Detect which cell encompasses the target text, then output its (X, Y) center coordinate. 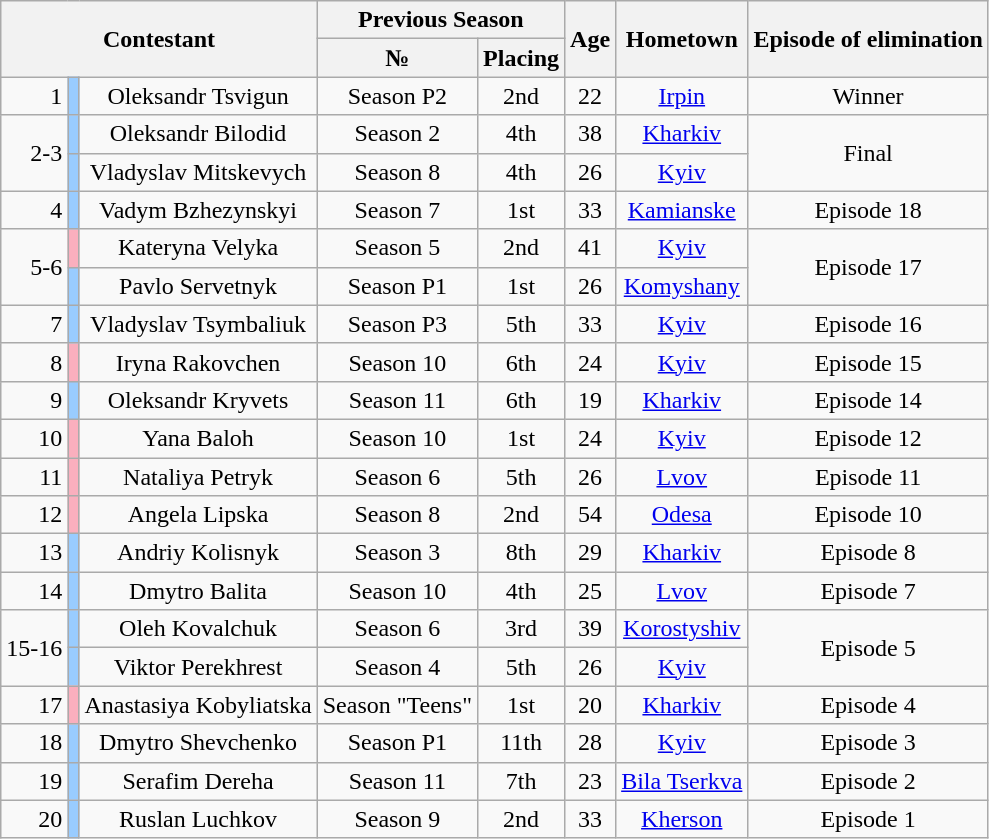
Contestant (159, 39)
Ruslan Luchkov (198, 819)
Komyshany (682, 286)
28 (590, 743)
Final (868, 153)
Hometown (682, 39)
Episode 4 (868, 705)
Kateryna Velyka (198, 248)
10 (34, 438)
Episode 14 (868, 400)
Dmytro Shevchenko (198, 743)
Vadym Bzhezynskyi (198, 210)
3rd (522, 629)
29 (590, 553)
Kamianske (682, 210)
Season 4 (397, 667)
Episode 18 (868, 210)
Episode 12 (868, 438)
Episode 7 (868, 591)
Season P2 (397, 96)
7th (522, 781)
Episode 1 (868, 819)
Viktor Perekhrest (198, 667)
1 (34, 96)
Serafim Dereha (198, 781)
Episode 8 (868, 553)
Episode 5 (868, 648)
Oleksandr Kryvets (198, 400)
Bila Tserkva (682, 781)
Episode 11 (868, 477)
Season 7 (397, 210)
Kherson (682, 819)
Anastasiya Kobyliatska (198, 705)
38 (590, 134)
Episode 3 (868, 743)
39 (590, 629)
Episode 16 (868, 324)
8th (522, 553)
Iryna Rakovchen (198, 362)
18 (34, 743)
Episode 15 (868, 362)
№ (397, 58)
Winner (868, 96)
5-6 (34, 267)
Season 3 (397, 553)
14 (34, 591)
41 (590, 248)
Episode of elimination (868, 39)
Season P3 (397, 324)
Dmytro Balita (198, 591)
Season 2 (397, 134)
Season 9 (397, 819)
Vladyslav Tsymbaliuk (198, 324)
Andriy Kolisnyk (198, 553)
54 (590, 515)
Age (590, 39)
Season 5 (397, 248)
Angela Lipska (198, 515)
Oleksandr Bilodid (198, 134)
Oleksandr Tsvigun (198, 96)
Episode 17 (868, 267)
Odesa (682, 515)
12 (34, 515)
Korostyshiv (682, 629)
Episode 10 (868, 515)
11 (34, 477)
23 (590, 781)
Yana Baloh (198, 438)
22 (590, 96)
13 (34, 553)
2-3 (34, 153)
8 (34, 362)
Oleh Kovalchuk (198, 629)
4 (34, 210)
Vladyslav Mitskevych (198, 172)
11th (522, 743)
Irpin (682, 96)
Pavlo Servetnyk (198, 286)
7 (34, 324)
Placing (522, 58)
17 (34, 705)
9 (34, 400)
Episode 2 (868, 781)
Season "Teens" (397, 705)
15-16 (34, 648)
25 (590, 591)
Previous Season (440, 20)
Nataliya Petryk (198, 477)
